Identify which cell holds the provided text, then report its [x, y] central coordinate. 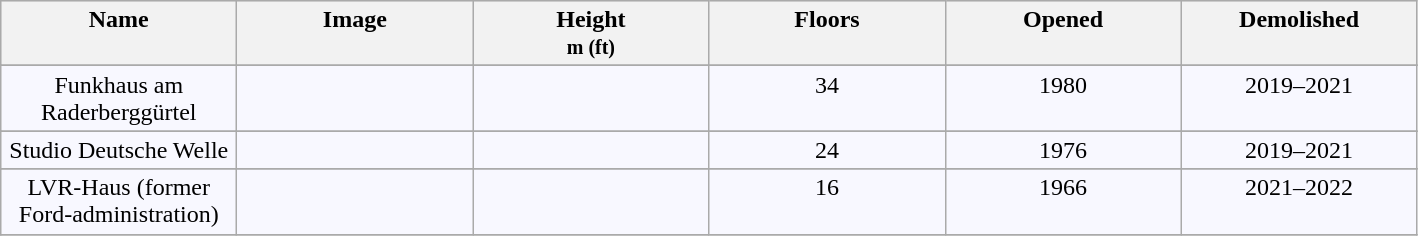
24 [827, 150]
16 [827, 202]
Floors [827, 34]
Heightm (ft) [591, 34]
Image [355, 34]
Opened [1063, 34]
LVR-Haus (former Ford-administration) [119, 202]
Demolished [1299, 34]
34 [827, 98]
Studio Deutsche Welle [119, 150]
Name [119, 34]
Funkhaus am Raderberggürtel [119, 98]
1976 [1063, 150]
2021–2022 [1299, 202]
1980 [1063, 98]
1966 [1063, 202]
